For the text-containing cell, return its midpoint in (X, Y) coordinate format. 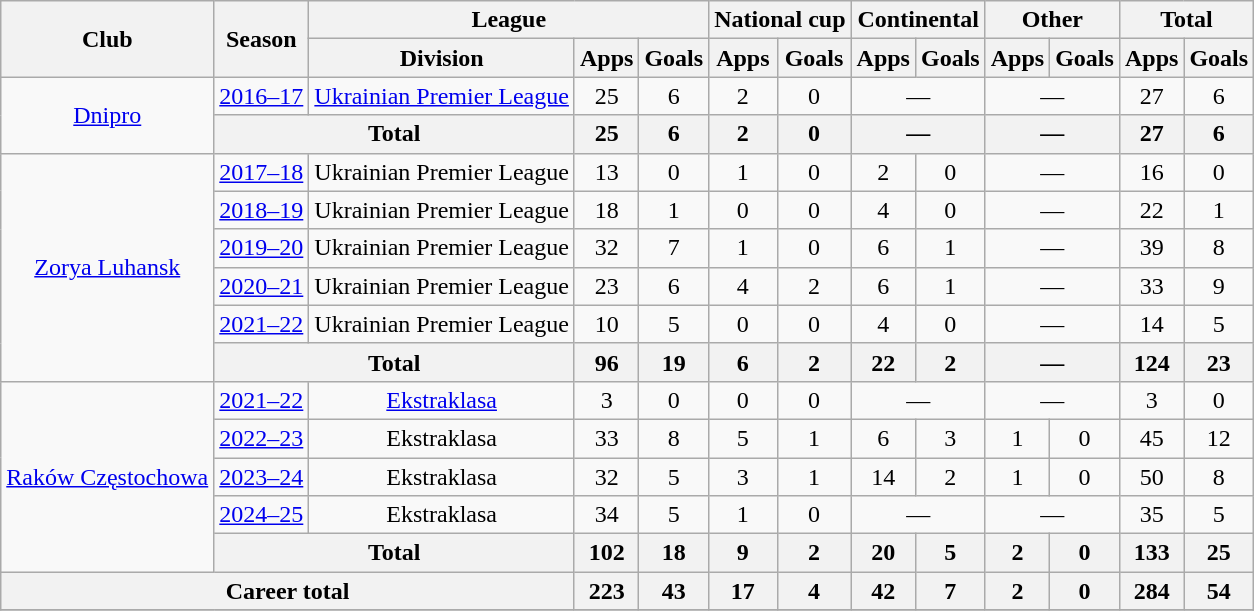
National cup (780, 20)
Division (442, 58)
50 (1151, 477)
16 (1151, 172)
2017–18 (262, 172)
223 (606, 591)
35 (1151, 515)
Other (1052, 20)
19 (674, 362)
2019–20 (262, 248)
2018–19 (262, 210)
2016–17 (262, 96)
Season (262, 39)
124 (1151, 362)
34 (606, 515)
13 (606, 172)
Dnipro (108, 115)
20 (883, 553)
League (509, 20)
17 (743, 591)
2022–23 (262, 438)
39 (1151, 248)
96 (606, 362)
12 (1219, 438)
102 (606, 553)
43 (674, 591)
Career total (288, 591)
Club (108, 39)
45 (1151, 438)
10 (606, 324)
2023–24 (262, 477)
2020–21 (262, 286)
Continental (918, 20)
133 (1151, 553)
2024–25 (262, 515)
42 (883, 591)
284 (1151, 591)
Raków Częstochowa (108, 476)
54 (1219, 591)
Zorya Luhansk (108, 267)
